For the text-containing cell, return its midpoint in (x, y) coordinate format. 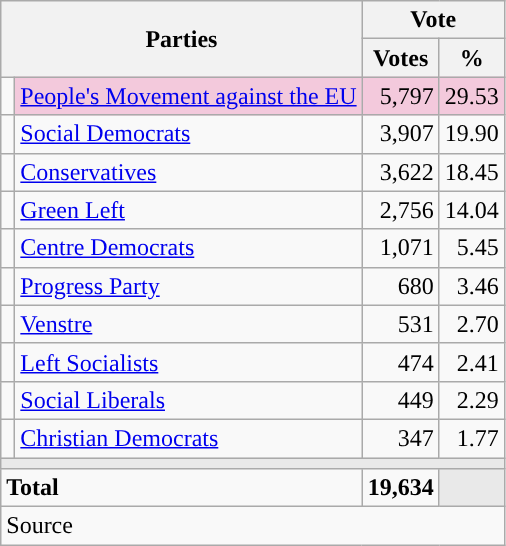
474 (400, 362)
Source (253, 526)
531 (400, 324)
2.29 (472, 400)
19.90 (472, 134)
People's Movement against the EU (188, 96)
18.45 (472, 172)
449 (400, 400)
1,071 (400, 248)
Parties (182, 39)
Social Democrats (188, 134)
Green Left (188, 210)
14.04 (472, 210)
Left Socialists (188, 362)
3.46 (472, 286)
1.77 (472, 438)
Christian Democrats (188, 438)
% (472, 58)
Centre Democrats (188, 248)
5.45 (472, 248)
3,907 (400, 134)
Conservatives (188, 172)
2.41 (472, 362)
29.53 (472, 96)
5,797 (400, 96)
2,756 (400, 210)
19,634 (400, 488)
Progress Party (188, 286)
Social Liberals (188, 400)
347 (400, 438)
2.70 (472, 324)
Total (182, 488)
Venstre (188, 324)
Votes (400, 58)
Vote (433, 20)
680 (400, 286)
3,622 (400, 172)
